For the text-containing cell, return its midpoint in [x, y] coordinate format. 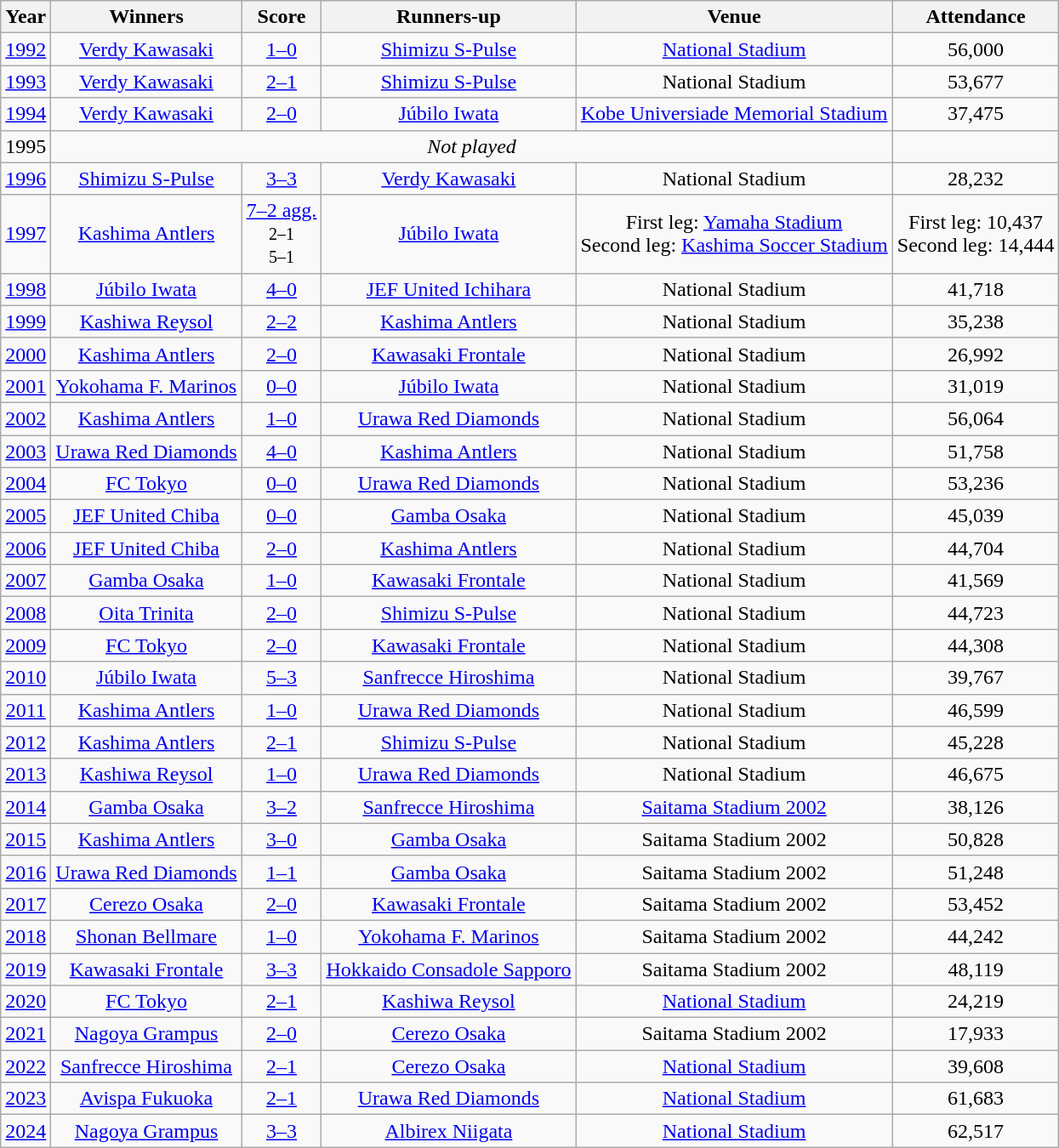
Avispa Fukuoka [146, 1099]
37,475 [976, 114]
3–2 [282, 807]
2019 [26, 969]
2006 [26, 548]
Hokkaido Consadole Sapporo [449, 969]
45,039 [976, 516]
2015 [26, 839]
48,119 [976, 969]
7–2 agg.2–15–1 [282, 234]
1998 [26, 289]
41,569 [976, 581]
41,718 [976, 289]
44,704 [976, 548]
45,228 [976, 742]
Winners [146, 17]
Attendance [976, 17]
51,248 [976, 872]
1992 [26, 49]
3–0 [282, 839]
5–3 [282, 678]
2023 [26, 1099]
50,828 [976, 839]
Kobe Universiade Memorial Stadium [734, 114]
2011 [26, 710]
2021 [26, 1034]
53,236 [976, 484]
Venue [734, 17]
2014 [26, 807]
1–1 [282, 872]
First leg: 10,437Second leg: 14,444 [976, 234]
28,232 [976, 179]
2020 [26, 1002]
44,723 [976, 613]
2017 [26, 904]
Not played [471, 146]
61,683 [976, 1099]
2013 [26, 775]
2008 [26, 613]
2024 [26, 1131]
31,019 [976, 386]
26,992 [976, 354]
2007 [26, 581]
1999 [26, 321]
62,517 [976, 1131]
1995 [26, 146]
2002 [26, 418]
56,000 [976, 49]
39,608 [976, 1066]
Score [282, 17]
2–2 [282, 321]
1994 [26, 114]
2022 [26, 1066]
2003 [26, 452]
24,219 [976, 1002]
Albirex Niigata [449, 1131]
46,599 [976, 710]
35,238 [976, 321]
44,308 [976, 645]
39,767 [976, 678]
2016 [26, 872]
First leg: Yamaha StadiumSecond leg: Kashima Soccer Stadium [734, 234]
2005 [26, 516]
56,064 [976, 418]
44,242 [976, 936]
2004 [26, 484]
JEF United Ichihara [449, 289]
38,126 [976, 807]
2018 [26, 936]
53,452 [976, 904]
51,758 [976, 452]
Runners-up [449, 17]
2009 [26, 645]
2001 [26, 386]
2012 [26, 742]
Shonan Bellmare [146, 936]
46,675 [976, 775]
17,933 [976, 1034]
1996 [26, 179]
Oita Trinita [146, 613]
1997 [26, 234]
1993 [26, 82]
2000 [26, 354]
53,677 [976, 82]
2010 [26, 678]
Year [26, 17]
